Scan for the cell matching the given text and deliver its (x, y) coordinate at center. 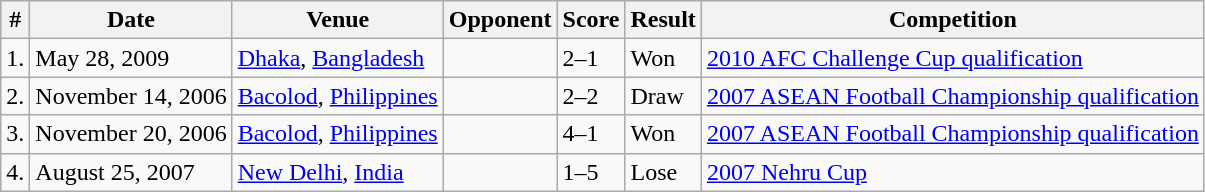
November 20, 2006 (131, 134)
2–2 (591, 96)
1. (16, 58)
2007 Nehru Cup (952, 172)
3. (16, 134)
August 25, 2007 (131, 172)
Draw (663, 96)
Venue (338, 20)
Competition (952, 20)
Date (131, 20)
1–5 (591, 172)
# (16, 20)
Result (663, 20)
Dhaka, Bangladesh (338, 58)
2010 AFC Challenge Cup qualification (952, 58)
4–1 (591, 134)
Lose (663, 172)
Opponent (500, 20)
2–1 (591, 58)
4. (16, 172)
2. (16, 96)
May 28, 2009 (131, 58)
Score (591, 20)
November 14, 2006 (131, 96)
New Delhi, India (338, 172)
